Return the [x, y] coordinate for the center point of the cell that contains the specified text.  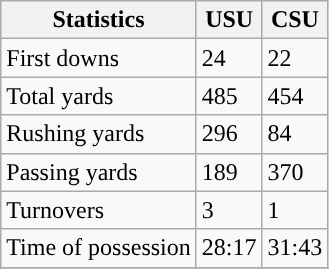
Total yards [99, 96]
Turnovers [99, 210]
370 [295, 172]
Statistics [99, 20]
USU [229, 20]
296 [229, 134]
189 [229, 172]
Rushing yards [99, 134]
CSU [295, 20]
24 [229, 58]
Time of possession [99, 248]
28:17 [229, 248]
84 [295, 134]
1 [295, 210]
3 [229, 210]
First downs [99, 58]
22 [295, 58]
454 [295, 96]
31:43 [295, 248]
485 [229, 96]
Passing yards [99, 172]
